Determine the (X, Y) coordinate at the center of the cell enclosing the given text.  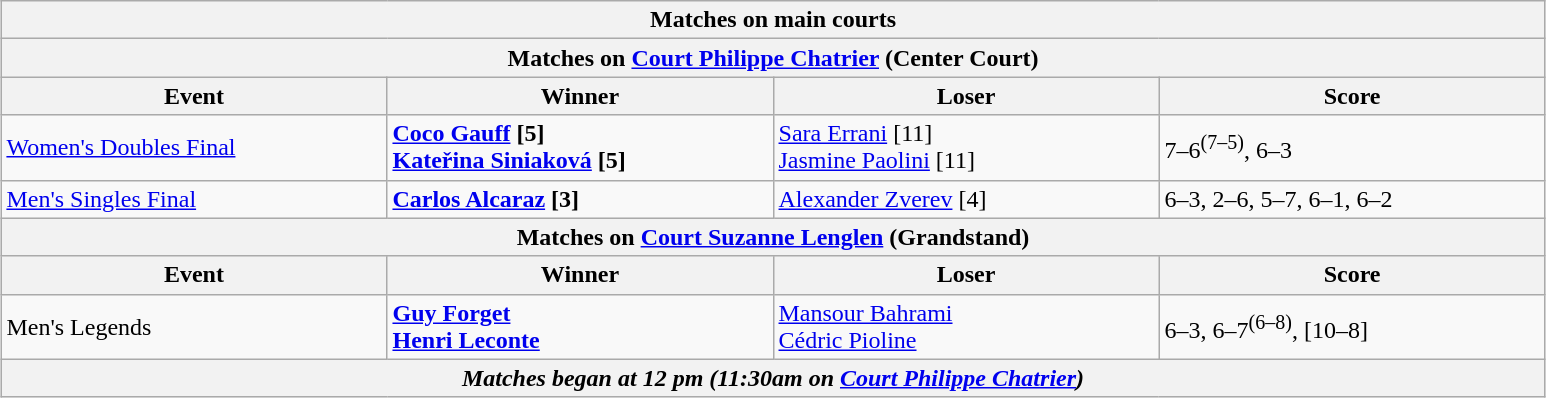
Matches began at 12 pm (11:30am on Court Philippe Chatrier) (773, 378)
Carlos Alcaraz [3] (580, 199)
Women's Doubles Final (194, 148)
Men's Singles Final (194, 199)
Coco Gauff [5] Kateřina Siniaková [5] (580, 148)
Matches on Court Philippe Chatrier (Center Court) (773, 58)
Guy Forget Henri Leconte (580, 326)
Mansour Bahrami Cédric Pioline (966, 326)
Matches on main courts (773, 20)
Sara Errani [11] Jasmine Paolini [11] (966, 148)
6–3, 6–7(6–8), [10–8] (1352, 326)
7–6(7–5), 6–3 (1352, 148)
Matches on Court Suzanne Lenglen (Grandstand) (773, 237)
6–3, 2–6, 5–7, 6–1, 6–2 (1352, 199)
Alexander Zverev [4] (966, 199)
Men's Legends (194, 326)
